From the cell containing the given text, extract its center point as (x, y) coordinate. 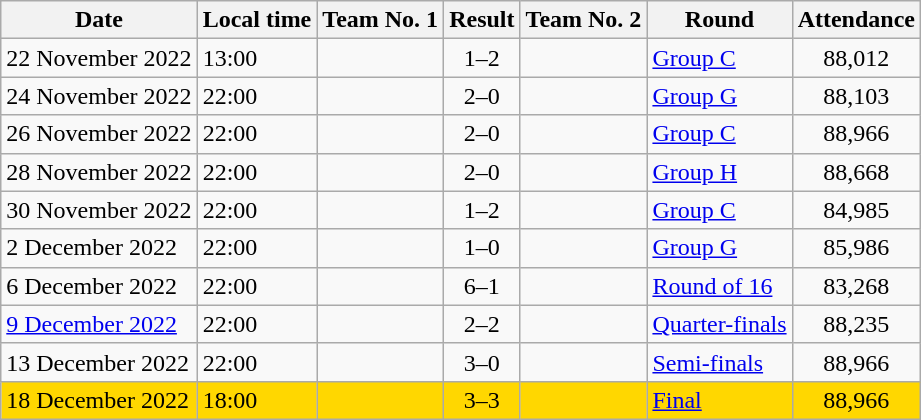
Date (99, 20)
1–0 (482, 248)
88,235 (856, 324)
Result (482, 20)
83,268 (856, 286)
24 November 2022 (99, 96)
2–2 (482, 324)
Group H (720, 172)
Local time (257, 20)
88,668 (856, 172)
9 December 2022 (99, 324)
13 December 2022 (99, 362)
3–0 (482, 362)
Round of 16 (720, 286)
Semi-finals (720, 362)
85,986 (856, 248)
18:00 (257, 400)
13:00 (257, 58)
Final (720, 400)
6 December 2022 (99, 286)
30 November 2022 (99, 210)
88,012 (856, 58)
Quarter-finals (720, 324)
18 December 2022 (99, 400)
Round (720, 20)
3–3 (482, 400)
Team No. 1 (380, 20)
22 November 2022 (99, 58)
2 December 2022 (99, 248)
26 November 2022 (99, 134)
28 November 2022 (99, 172)
88,103 (856, 96)
6–1 (482, 286)
84,985 (856, 210)
Team No. 2 (584, 20)
Attendance (856, 20)
